Search for the cell housing the specified text and yield its (x, y) center coordinate. 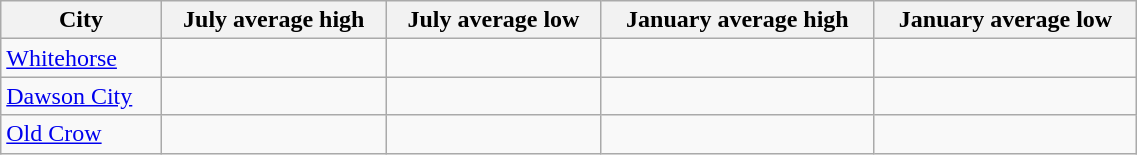
City (81, 20)
July average high (274, 20)
Dawson City (81, 96)
Old Crow (81, 134)
January average low (1006, 20)
January average high (738, 20)
July average low (493, 20)
Whitehorse (81, 58)
